Detect which cell encompasses the target text, then output its [x, y] center coordinate. 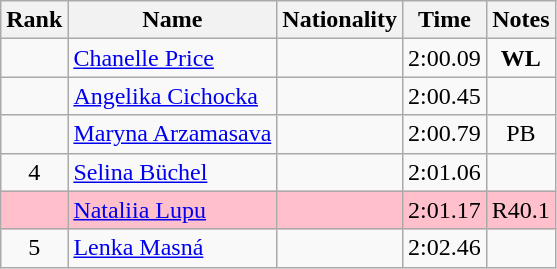
5 [34, 248]
2:00.79 [445, 134]
Name [172, 20]
WL [520, 58]
Nationality [340, 20]
Nataliia Lupu [172, 210]
Chanelle Price [172, 58]
Selina Büchel [172, 172]
4 [34, 172]
Maryna Arzamasava [172, 134]
PB [520, 134]
Time [445, 20]
2:00.09 [445, 58]
2:00.45 [445, 96]
R40.1 [520, 210]
2:02.46 [445, 248]
2:01.17 [445, 210]
Angelika Cichocka [172, 96]
Notes [520, 20]
Lenka Masná [172, 248]
Rank [34, 20]
2:01.06 [445, 172]
